Provide the [x, y] coordinate of the cell's center where the given text is located.  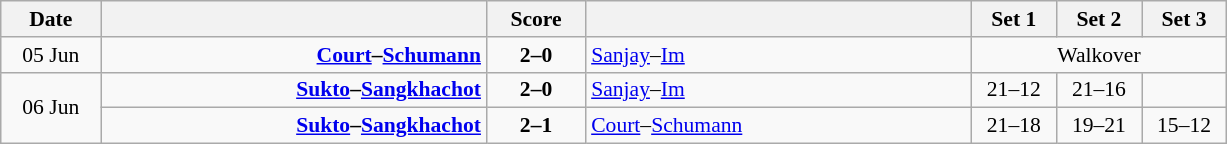
21–16 [1098, 90]
Score [536, 19]
Walkover [1098, 55]
Set 2 [1098, 19]
Set 3 [1184, 19]
05 Jun [51, 55]
15–12 [1184, 126]
19–21 [1098, 126]
Date [51, 19]
21–18 [1014, 126]
Set 1 [1014, 19]
21–12 [1014, 90]
06 Jun [51, 108]
2–1 [536, 126]
